Capture the cell that displays the provided text and extract its [X, Y] central coordinate. 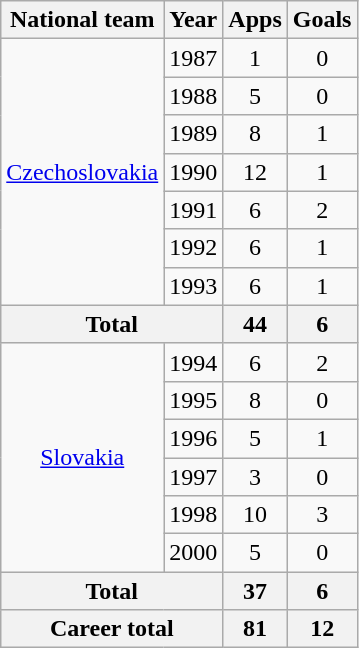
Year [194, 20]
1998 [194, 515]
1989 [194, 134]
Career total [112, 629]
81 [255, 629]
1991 [194, 210]
Czechoslovakia [82, 172]
Slovakia [82, 457]
1988 [194, 96]
1990 [194, 172]
1996 [194, 438]
2000 [194, 553]
1994 [194, 362]
1992 [194, 248]
1995 [194, 400]
10 [255, 515]
Goals [322, 20]
1997 [194, 477]
Apps [255, 20]
37 [255, 591]
44 [255, 324]
1993 [194, 286]
National team [82, 20]
1987 [194, 58]
